For the text-containing cell, return its midpoint in [X, Y] coordinate format. 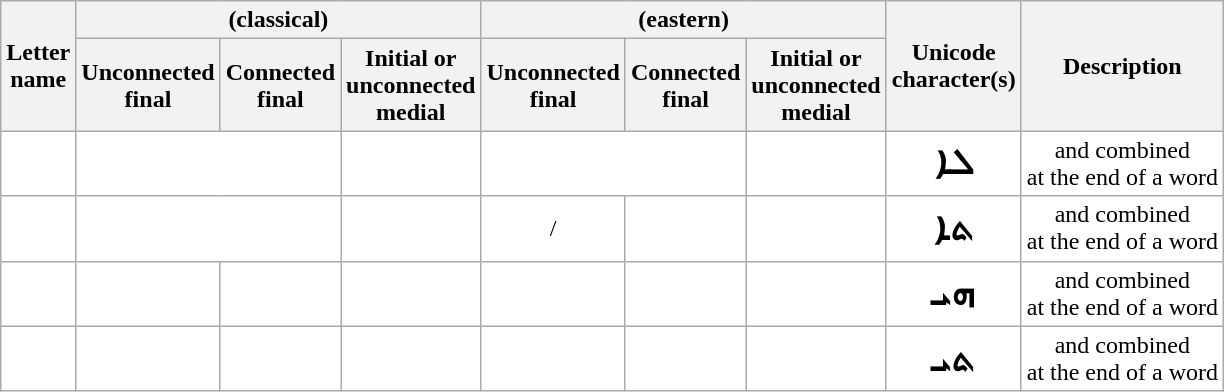
Description [1122, 66]
Lettername [38, 66]
ܬܝ [954, 358]
(eastern) [684, 20]
/ [553, 228]
Unicodecharacter(s) [954, 66]
ܬܐ [954, 228]
ܗܝ [954, 294]
(classical) [278, 20]
ܠܐ [954, 164]
